From the cell containing the given text, extract its center point as [X, Y] coordinate. 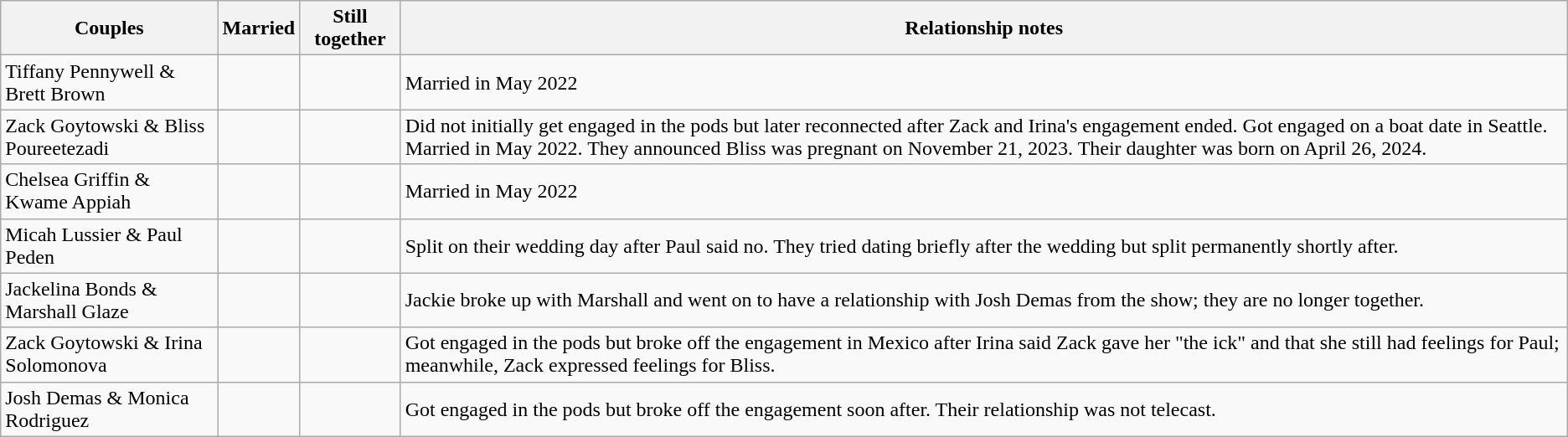
Tiffany Pennywell & Brett Brown [109, 82]
Jackie broke up with Marshall and went on to have a relationship with Josh Demas from the show; they are no longer together. [983, 300]
Micah Lussier & Paul Peden [109, 246]
Josh Demas & Monica Rodriguez [109, 409]
Relationship notes [983, 28]
Couples [109, 28]
Still together [350, 28]
Zack Goytowski & Bliss Poureetezadi [109, 137]
Got engaged in the pods but broke off the engagement soon after. Their relationship was not telecast. [983, 409]
Jackelina Bonds & Marshall Glaze [109, 300]
Chelsea Griffin & Kwame Appiah [109, 191]
Married [259, 28]
Split on their wedding day after Paul said no. They tried dating briefly after the wedding but split permanently shortly after. [983, 246]
Zack Goytowski & Irina Solomonova [109, 355]
